Determine the (x, y) coordinate at the center of the cell enclosing the given text.  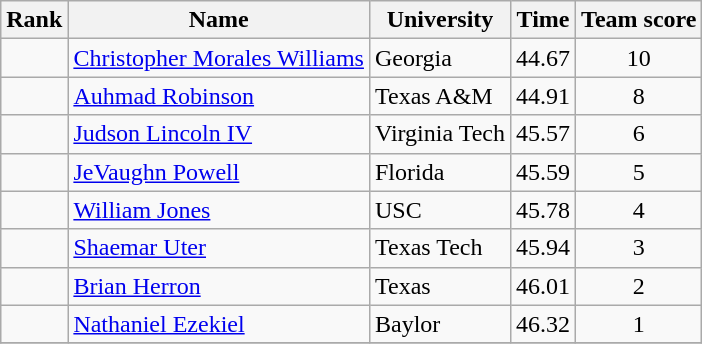
Brian Herron (219, 286)
Virginia Tech (440, 134)
USC (440, 210)
8 (639, 96)
Baylor (440, 324)
1 (639, 324)
Texas A&M (440, 96)
Georgia (440, 58)
2 (639, 286)
44.91 (542, 96)
Florida (440, 172)
45.78 (542, 210)
46.01 (542, 286)
Nathaniel Ezekiel (219, 324)
4 (639, 210)
JeVaughn Powell (219, 172)
6 (639, 134)
Auhmad Robinson (219, 96)
45.94 (542, 248)
Time (542, 20)
5 (639, 172)
44.67 (542, 58)
Texas (440, 286)
Rank (34, 20)
Name (219, 20)
45.59 (542, 172)
45.57 (542, 134)
3 (639, 248)
William Jones (219, 210)
10 (639, 58)
University (440, 20)
Team score (639, 20)
Judson Lincoln IV (219, 134)
Christopher Morales Williams (219, 58)
Texas Tech (440, 248)
Shaemar Uter (219, 248)
46.32 (542, 324)
